Find where the given text appears and provide that cell's center as (x, y) coordinate. 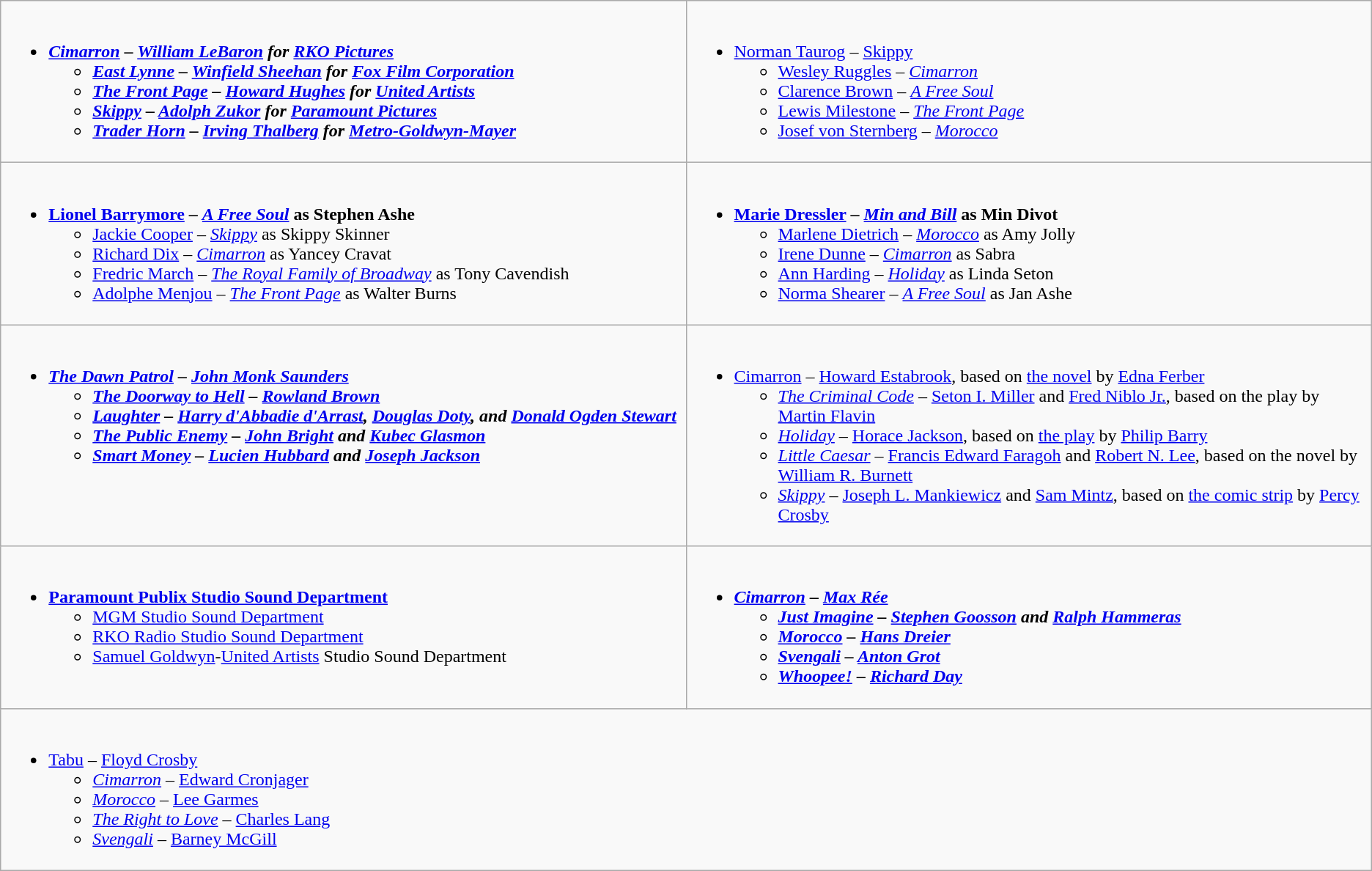
Cimarron – Max RéeJust Imagine – Stephen Goosson and Ralph HammerasMorocco – Hans DreierSvengali – Anton GrotWhoopee! – Richard Day (1029, 628)
Tabu – Floyd CrosbyCimarron – Edward CronjagerMorocco – Lee GarmesThe Right to Love – Charles LangSvengali – Barney McGill (686, 789)
Norman Taurog – SkippyWesley Ruggles – CimarronClarence Brown – A Free SoulLewis Milestone – The Front PageJosef von Sternberg – Morocco (1029, 82)
